Find where the given text appears and provide that cell's center as (x, y) coordinate. 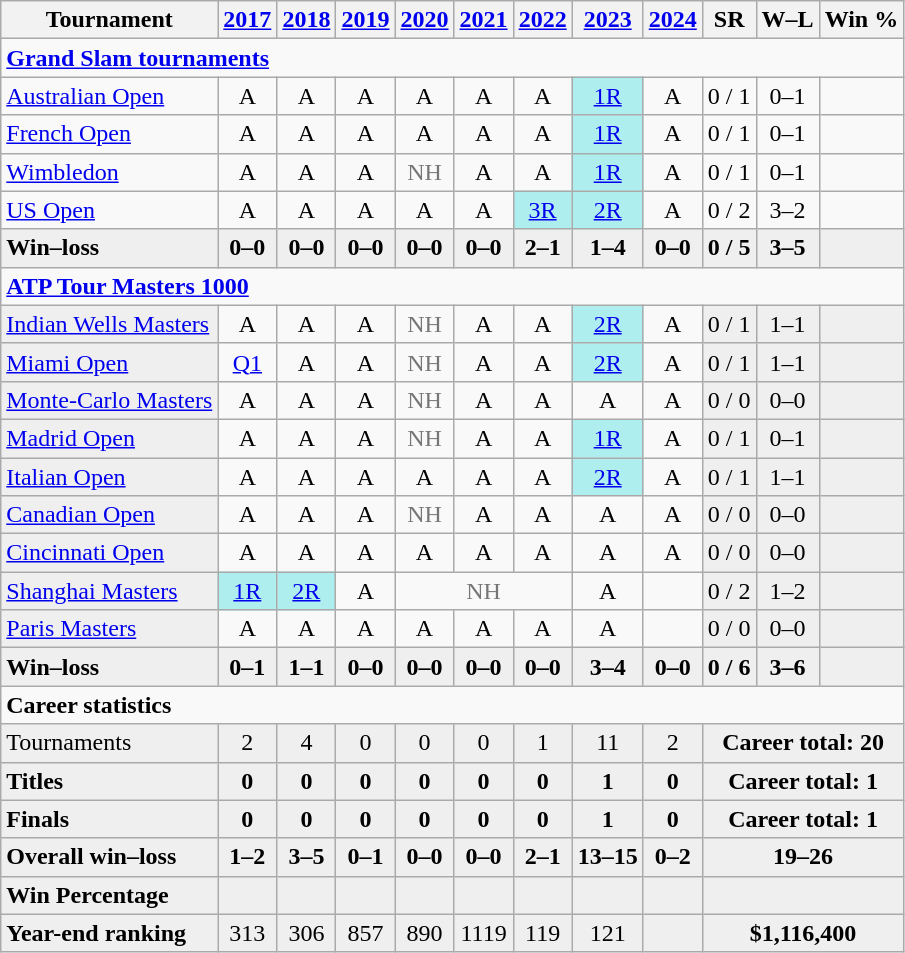
Year-end ranking (110, 933)
2024 (672, 20)
Grand Slam tournaments (452, 58)
Career total: 20 (802, 743)
3–2 (788, 210)
Monte-Carlo Masters (110, 400)
Career statistics (452, 705)
2021 (484, 20)
0 / 6 (729, 667)
Indian Wells Masters (110, 324)
890 (424, 933)
0 / 5 (729, 248)
3R (542, 210)
Overall win–loss (110, 857)
2019 (366, 20)
Titles (110, 781)
Win % (862, 20)
2023 (608, 20)
857 (366, 933)
0–2 (672, 857)
ATP Tour Masters 1000 (452, 286)
SR (729, 20)
W–L (788, 20)
Canadian Open (110, 515)
Shanghai Masters (110, 591)
3–6 (788, 667)
Tournaments (110, 743)
3–4 (608, 667)
11 (608, 743)
Miami Open (110, 362)
Finals (110, 819)
Madrid Open (110, 438)
Paris Masters (110, 629)
Q1 (248, 362)
19–26 (802, 857)
2022 (542, 20)
306 (306, 933)
Wimbledon (110, 172)
US Open (110, 210)
Italian Open (110, 477)
121 (608, 933)
313 (248, 933)
Cincinnati Open (110, 553)
French Open (110, 134)
1–4 (608, 248)
13–15 (608, 857)
4 (306, 743)
119 (542, 933)
1119 (484, 933)
Australian Open (110, 96)
2017 (248, 20)
Tournament (110, 20)
2020 (424, 20)
Win Percentage (110, 895)
2018 (306, 20)
$1,116,400 (802, 933)
